Provide the [X, Y] coordinate of the cell's center where the given text is located.  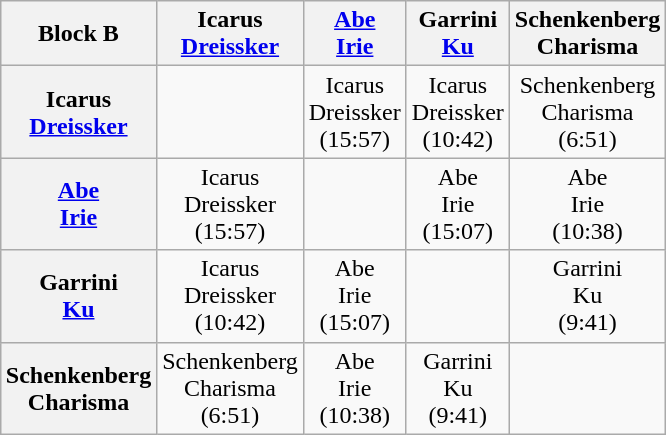
Block B [78, 34]
